Scan for the cell matching the given text and deliver its [X, Y] coordinate at center. 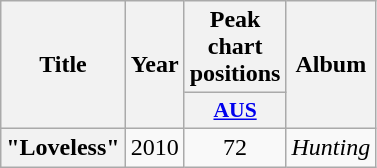
Hunting [331, 147]
AUS [235, 111]
2010 [154, 147]
"Loveless" [63, 147]
72 [235, 147]
Album [331, 65]
Peak chart positions [235, 47]
Year [154, 65]
Title [63, 65]
